Determine the [X, Y] coordinate at the center of the cell enclosing the given text.  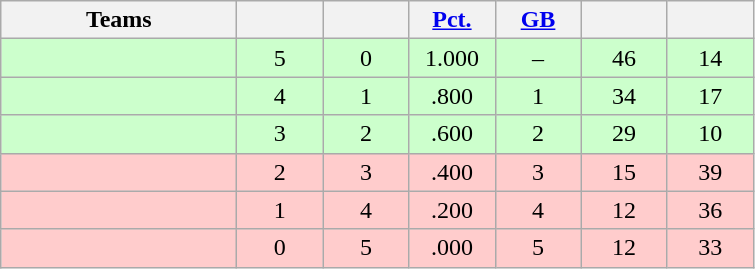
– [538, 58]
.000 [452, 248]
Teams [119, 20]
15 [624, 172]
10 [710, 134]
1.000 [452, 58]
33 [710, 248]
14 [710, 58]
46 [624, 58]
Pct. [452, 20]
17 [710, 96]
.200 [452, 210]
36 [710, 210]
.400 [452, 172]
.800 [452, 96]
29 [624, 134]
.600 [452, 134]
34 [624, 96]
GB [538, 20]
39 [710, 172]
